Capture the cell that displays the provided text and extract its (X, Y) central coordinate. 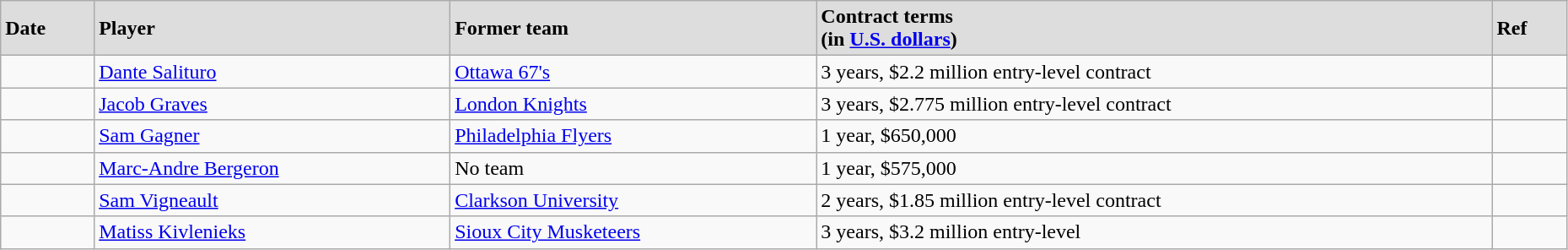
3 years, $3.2 million entry-level (1154, 232)
Jacob Graves (272, 104)
Ref (1529, 29)
2 years, $1.85 million entry-level contract (1154, 200)
London Knights (633, 104)
3 years, $2.2 million entry-level contract (1154, 72)
Contract terms(in U.S. dollars) (1154, 29)
Former team (633, 29)
Clarkson University (633, 200)
Date (47, 29)
Sam Vigneault (272, 200)
Philadelphia Flyers (633, 136)
3 years, $2.775 million entry-level contract (1154, 104)
Matiss Kivlenieks (272, 232)
1 year, $575,000 (1154, 168)
Sam Gagner (272, 136)
Player (272, 29)
No team (633, 168)
Ottawa 67's (633, 72)
Marc-Andre Bergeron (272, 168)
Dante Salituro (272, 72)
1 year, $650,000 (1154, 136)
Sioux City Musketeers (633, 232)
